For the text-containing cell, return its midpoint in (X, Y) coordinate format. 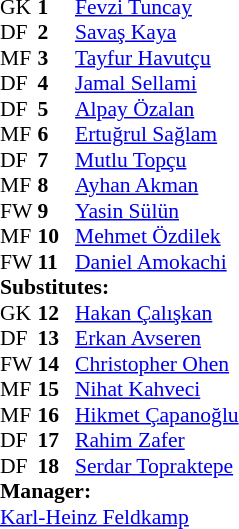
4 (57, 83)
Savaş Kaya (157, 33)
Manager: (120, 491)
Christopher Ohen (157, 364)
Substitutes: (120, 287)
8 (57, 185)
Tayfur Havutçu (157, 58)
15 (57, 389)
3 (57, 58)
13 (57, 339)
Mehmet Özdilek (157, 237)
17 (57, 441)
Yasin Sülün (157, 211)
Hikmet Çapanoğlu (157, 415)
14 (57, 364)
9 (57, 211)
Hakan Çalışkan (157, 313)
GK (19, 313)
Rahim Zafer (157, 441)
12 (57, 313)
Jamal Sellami (157, 83)
5 (57, 109)
Ayhan Akman (157, 185)
Serdar Topraktepe (157, 466)
11 (57, 262)
Mutlu Topçu (157, 160)
18 (57, 466)
2 (57, 33)
6 (57, 135)
Nihat Kahveci (157, 389)
10 (57, 237)
7 (57, 160)
Daniel Amokachi (157, 262)
16 (57, 415)
Alpay Özalan (157, 109)
Ertuğrul Sağlam (157, 135)
Erkan Avseren (157, 339)
